Identify which cell holds the provided text, then report its (x, y) central coordinate. 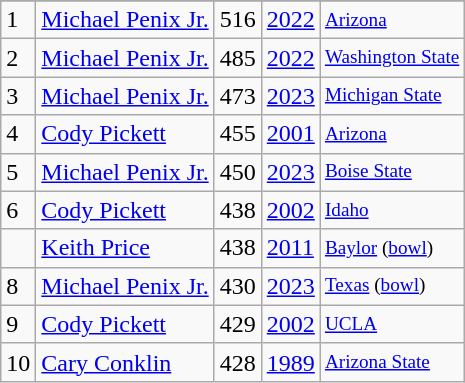
2011 (290, 248)
1989 (290, 362)
516 (238, 20)
428 (238, 362)
Idaho (392, 210)
8 (18, 286)
455 (238, 134)
5 (18, 172)
9 (18, 324)
6 (18, 210)
10 (18, 362)
Arizona State (392, 362)
Texas (bowl) (392, 286)
4 (18, 134)
473 (238, 96)
Michigan State (392, 96)
485 (238, 58)
Cary Conklin (125, 362)
450 (238, 172)
2 (18, 58)
429 (238, 324)
Boise State (392, 172)
Keith Price (125, 248)
3 (18, 96)
UCLA (392, 324)
Baylor (bowl) (392, 248)
1 (18, 20)
430 (238, 286)
2001 (290, 134)
Washington State (392, 58)
